Return [X, Y] of the center of cell containing provided text 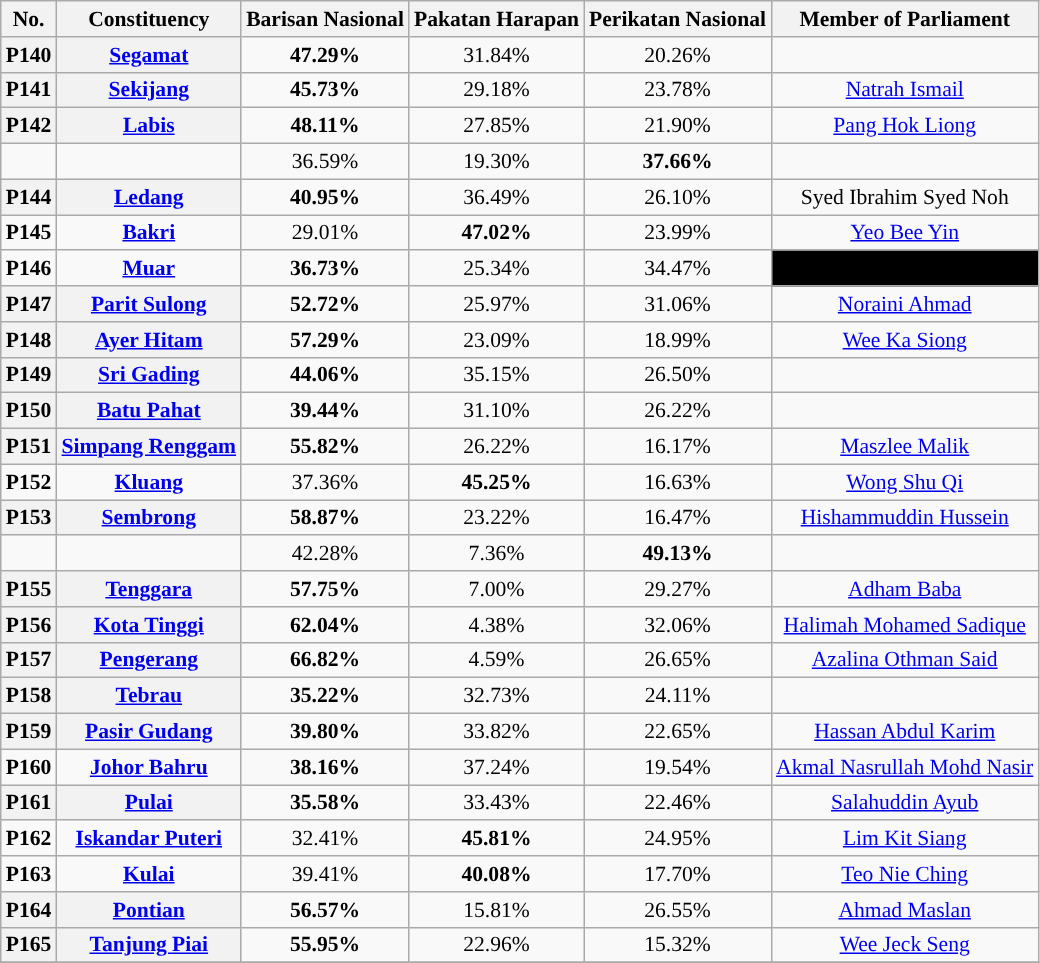
Pengerang [148, 660]
Salahuddin Ayub [904, 803]
Johor Bahru [148, 767]
15.32% [678, 945]
Ayer Hitam [148, 340]
Sri Gading [148, 375]
36.73% [325, 269]
16.47% [678, 518]
62.04% [325, 625]
P158 [29, 696]
49.13% [678, 554]
7.36% [496, 554]
55.95% [325, 945]
32.73% [496, 696]
48.11% [325, 126]
16.17% [678, 447]
19.54% [678, 767]
39.80% [325, 732]
57.75% [325, 589]
Akmal Nasrullah Mohd Nasir [904, 767]
36.59% [325, 162]
25.34% [496, 269]
23.09% [496, 340]
35.15% [496, 375]
Segamat [148, 55]
P165 [29, 945]
Azalina Othman Said [904, 660]
Pulai [148, 803]
P141 [29, 90]
45.73% [325, 90]
Kota Tinggi [148, 625]
31.10% [496, 411]
Lim Kit Siang [904, 839]
Bakri [148, 233]
36.49% [496, 197]
47.29% [325, 55]
P163 [29, 874]
32.06% [678, 625]
P160 [29, 767]
P144 [29, 197]
P155 [29, 589]
37.36% [325, 482]
39.41% [325, 874]
P151 [29, 447]
Ahmad Maslan [904, 910]
22.96% [496, 945]
Batu Pahat [148, 411]
22.46% [678, 803]
55.82% [325, 447]
P164 [29, 910]
25.97% [496, 304]
P152 [29, 482]
Sekijang [148, 90]
66.82% [325, 660]
Tenggara [148, 589]
52.72% [325, 304]
P145 [29, 233]
17.70% [678, 874]
32.41% [325, 839]
Adham Baba [904, 589]
Wee Ka Siong [904, 340]
Kluang [148, 482]
Natrah Ismail [904, 90]
P153 [29, 518]
Tebrau [148, 696]
7.00% [496, 589]
29.18% [496, 90]
Kulai [148, 874]
31.84% [496, 55]
Sembrong [148, 518]
23.22% [496, 518]
4.59% [496, 660]
Pang Hok Liong [904, 126]
44.06% [325, 375]
Hassan Abdul Karim [904, 732]
35.58% [325, 803]
Noraini Ahmad [904, 304]
58.87% [325, 518]
31.06% [678, 304]
42.28% [325, 554]
22.65% [678, 732]
37.66% [678, 162]
45.81% [496, 839]
P156 [29, 625]
Wong Shu Qi [904, 482]
P162 [29, 839]
40.95% [325, 197]
24.11% [678, 696]
Parit Sulong [148, 304]
Simpang Renggam [148, 447]
Pontian [148, 910]
23.99% [678, 233]
19.30% [496, 162]
P146 [29, 269]
23.78% [678, 90]
33.82% [496, 732]
29.01% [325, 233]
Labis [148, 126]
29.27% [678, 589]
26.50% [678, 375]
Iskandar Puteri [148, 839]
Ledang [148, 197]
47.02% [496, 233]
Member of Parliament [904, 19]
No. [29, 19]
P161 [29, 803]
Constituency [148, 19]
35.22% [325, 696]
18.99% [678, 340]
P140 [29, 55]
Maszlee Malik [904, 447]
P157 [29, 660]
Pakatan Harapan [496, 19]
15.81% [496, 910]
Hishammuddin Hussein [904, 518]
Halimah Mohamed Sadique [904, 625]
P159 [29, 732]
Perikatan Nasional [678, 19]
26.55% [678, 910]
20.26% [678, 55]
21.90% [678, 126]
Pasir Gudang [148, 732]
45.25% [496, 482]
56.57% [325, 910]
Teo Nie Ching [904, 874]
Wee Jeck Seng [904, 945]
26.10% [678, 197]
27.85% [496, 126]
P148 [29, 340]
Syed Ibrahim Syed Noh [904, 197]
38.16% [325, 767]
P150 [29, 411]
33.43% [496, 803]
37.24% [496, 767]
39.44% [325, 411]
P142 [29, 126]
34.47% [678, 269]
Tanjung Piai [148, 945]
P147 [29, 304]
24.95% [678, 839]
16.63% [678, 482]
40.08% [496, 874]
Yeo Bee Yin [904, 233]
4.38% [496, 625]
Muar [148, 269]
26.65% [678, 660]
Barisan Nasional [325, 19]
P149 [29, 375]
57.29% [325, 340]
